Detect which cell encompasses the target text, then output its (X, Y) center coordinate. 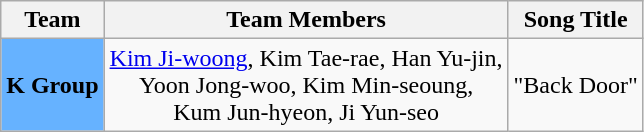
Song Title (576, 20)
Kim Ji-woong, Kim Tae-rae, Han Yu-jin,Yoon Jong-woo, Kim Min-seoung,Kum Jun-hyeon, Ji Yun-seo (306, 85)
K Group (52, 85)
Team Members (306, 20)
"Back Door" (576, 85)
Team (52, 20)
